Provide the [x, y] coordinate of the cell's center where the given text is located.  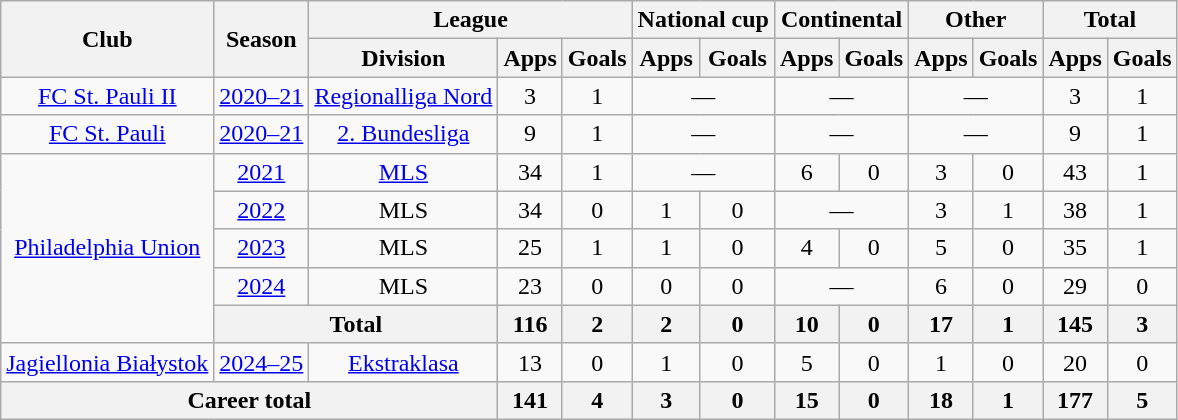
29 [1075, 286]
18 [941, 400]
25 [530, 248]
League [470, 20]
2. Bundesliga [404, 134]
2024 [262, 286]
10 [806, 324]
Season [262, 39]
141 [530, 400]
FC St. Pauli [108, 134]
43 [1075, 172]
17 [941, 324]
177 [1075, 400]
35 [1075, 248]
Career total [250, 400]
Continental [841, 20]
Other [976, 20]
Jagiellonia Białystok [108, 362]
Regionalliga Nord [404, 96]
Club [108, 39]
145 [1075, 324]
2023 [262, 248]
15 [806, 400]
National cup [703, 20]
Philadelphia Union [108, 248]
Ekstraklasa [404, 362]
2024–25 [262, 362]
FC St. Pauli II [108, 96]
Division [404, 58]
2021 [262, 172]
116 [530, 324]
2022 [262, 210]
38 [1075, 210]
13 [530, 362]
23 [530, 286]
20 [1075, 362]
